Scan for the cell matching the given text and deliver its [x, y] coordinate at center. 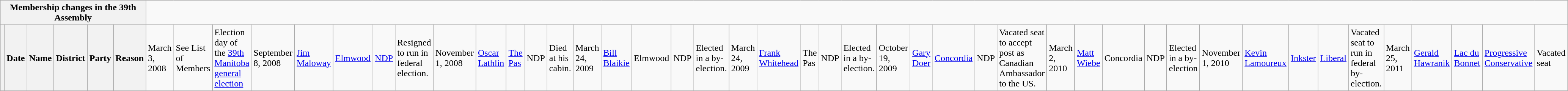
Bill Blaikie [616, 58]
Lac du Bonnet [1467, 58]
Party [100, 58]
Inkster [1303, 58]
Membership changes in the 39th Assembly [73, 13]
Name [40, 58]
Frank Whitehead [779, 58]
March 2, 2010 [1061, 58]
Reason [130, 58]
Kevin Lamoureux [1266, 58]
Election day of the 39th Manitoba general election [232, 58]
Liberal [1333, 58]
October 19, 2009 [893, 58]
Vacated seat to accept post as Canadian Ambassador to the US. [1022, 58]
Matt Wiebe [1089, 58]
March 25, 2011 [1398, 58]
Vacated seat to run in federal by-election. [1366, 58]
Gerald Hawranik [1432, 58]
District [71, 58]
Resigned to run in federal election. [414, 58]
See List of Members [193, 58]
Elected in a by-election [1183, 58]
November 1, 2010 [1221, 58]
Jim Maloway [314, 58]
Gary Doer [922, 58]
September 8, 2008 [273, 58]
Date [16, 58]
Progressive Conservative [1508, 58]
March 3, 2008 [160, 58]
Oscar Lathlin [491, 58]
Died at his cabin. [560, 58]
November 1, 2008 [454, 58]
Vacated seat [1551, 58]
